Find where the given text appears and provide that cell's center as [x, y] coordinate. 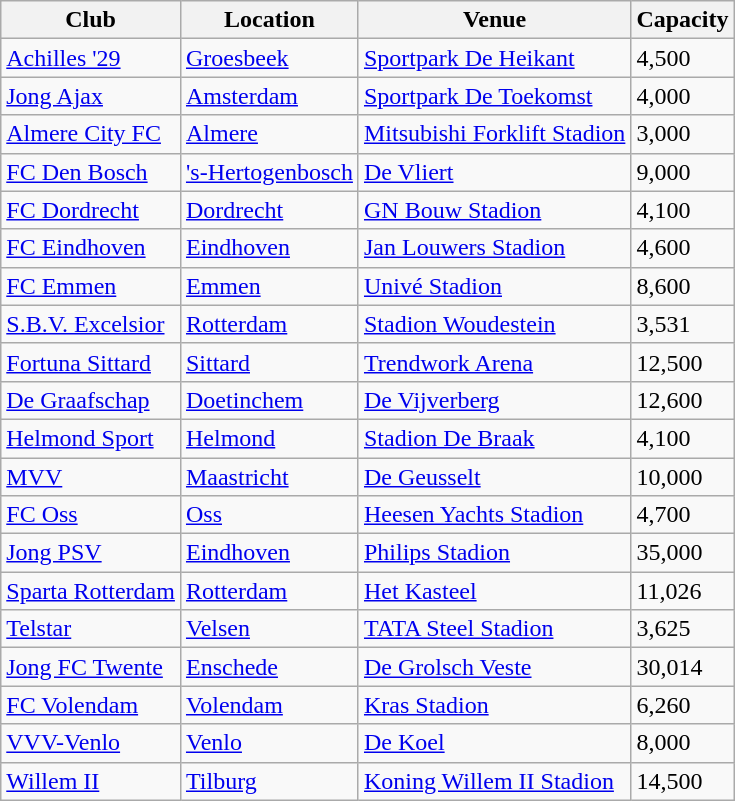
Oss [269, 515]
VVV-Venlo [91, 743]
Sportpark De Toekomst [494, 96]
30,014 [682, 667]
Jong Ajax [91, 96]
Willem II [91, 781]
Location [269, 20]
4,700 [682, 515]
4,000 [682, 96]
Capacity [682, 20]
FC Emmen [91, 286]
4,600 [682, 248]
Venue [494, 20]
Sparta Rotterdam [91, 591]
FC Volendam [91, 705]
Het Kasteel [494, 591]
De Koel [494, 743]
Trendwork Arena [494, 362]
Volendam [269, 705]
Amsterdam [269, 96]
3,000 [682, 134]
Kras Stadion [494, 705]
Maastricht [269, 477]
De Geusselt [494, 477]
Sittard [269, 362]
Stadion De Braak [494, 438]
14,500 [682, 781]
Fortuna Sittard [91, 362]
Doetinchem [269, 400]
Achilles '29 [91, 58]
FC Oss [91, 515]
Jong FC Twente [91, 667]
Jan Louwers Stadion [494, 248]
Tilburg [269, 781]
Groesbeek [269, 58]
3,625 [682, 629]
Almere City FC [91, 134]
11,026 [682, 591]
12,500 [682, 362]
Jong PSV [91, 553]
4,500 [682, 58]
Philips Stadion [494, 553]
Univé Stadion [494, 286]
Helmond Sport [91, 438]
's-Hertogenbosch [269, 172]
Telstar [91, 629]
De Vijverberg [494, 400]
Helmond [269, 438]
Venlo [269, 743]
Heesen Yachts Stadion [494, 515]
TATA Steel Stadion [494, 629]
Koning Willem II Stadion [494, 781]
35,000 [682, 553]
8,000 [682, 743]
De Graafschap [91, 400]
De Vliert [494, 172]
Enschede [269, 667]
GN Bouw Stadion [494, 210]
FC Dordrecht [91, 210]
S.B.V. Excelsior [91, 324]
De Grolsch Veste [494, 667]
12,600 [682, 400]
MVV [91, 477]
9,000 [682, 172]
Emmen [269, 286]
10,000 [682, 477]
Mitsubishi Forklift Stadion [494, 134]
Club [91, 20]
6,260 [682, 705]
Sportpark De Heikant [494, 58]
Velsen [269, 629]
8,600 [682, 286]
FC Eindhoven [91, 248]
FC Den Bosch [91, 172]
Almere [269, 134]
Dordrecht [269, 210]
3,531 [682, 324]
Stadion Woudestein [494, 324]
